For the text-containing cell, return its midpoint in (x, y) coordinate format. 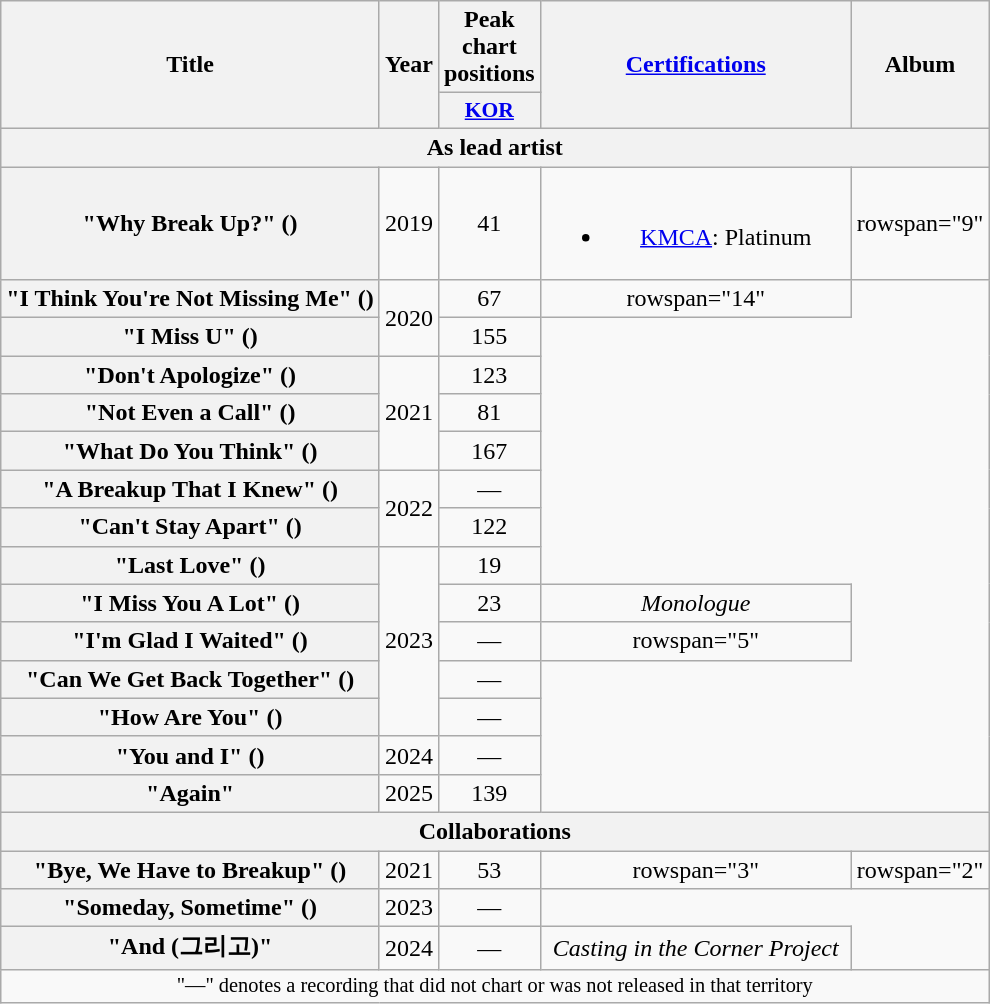
Title (190, 65)
"I Miss You A Lot" () (190, 603)
2025 (408, 793)
rowspan="9" (920, 222)
"I Think You're Not Missing Me" () (190, 299)
2022 (408, 508)
2020 (408, 318)
Peak chart positions (489, 47)
19 (489, 565)
67 (489, 299)
"You and I" () (190, 755)
"Someday, Sometime" () (190, 908)
2019 (408, 222)
KMCA: Platinum (696, 222)
"Not Even a Call" () (190, 413)
"I'm Glad I Waited" () (190, 641)
41 (489, 222)
"Why Break Up?" () (190, 222)
"Can't Stay Apart" () (190, 527)
155 (489, 337)
"Don't Apologize" () (190, 375)
"I Miss U" () (190, 337)
rowspan="3" (696, 869)
Casting in the Corner Project (696, 948)
rowspan="14" (696, 299)
Year (408, 65)
"Can We Get Back Together" () (190, 679)
123 (489, 375)
"—" denotes a recording that did not chart or was not released in that territory (495, 986)
23 (489, 603)
"How Are You" () (190, 717)
"Last Love" () (190, 565)
Collaborations (495, 831)
122 (489, 527)
139 (489, 793)
KOR (489, 111)
rowspan="5" (696, 641)
"Bye, We Have to Breakup" () (190, 869)
"And (그리고)" (190, 948)
"What Do You Think" () (190, 451)
rowspan="2" (920, 869)
Album (920, 65)
"Again" (190, 793)
81 (489, 413)
Certifications (696, 65)
53 (489, 869)
"A Breakup That I Knew" () (190, 489)
Monologue (696, 603)
167 (489, 451)
As lead artist (495, 147)
